Extract the [x, y] coordinate from the center of the cell holding the provided text.  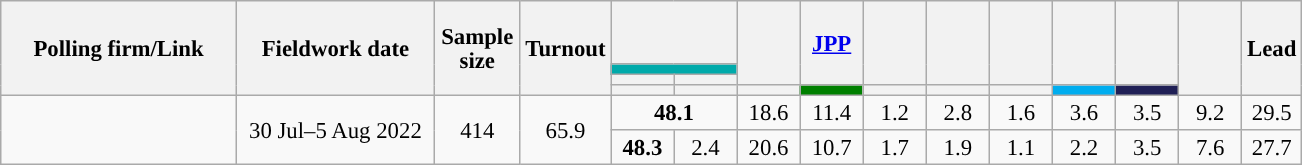
2.8 [958, 114]
Fieldwork date [335, 48]
3.6 [1084, 114]
27.7 [1272, 148]
11.4 [832, 114]
29.5 [1272, 114]
30 Jul–5 Aug 2022 [335, 130]
48.3 [642, 148]
414 [477, 130]
65.9 [566, 130]
2.4 [706, 148]
1.1 [1020, 148]
2.2 [1084, 148]
9.2 [1210, 114]
Turnout [566, 48]
10.7 [832, 148]
JPP [832, 43]
20.6 [768, 148]
1.9 [958, 148]
1.7 [894, 148]
7.6 [1210, 148]
18.6 [768, 114]
1.2 [894, 114]
Polling firm/Link [119, 48]
Lead [1272, 48]
48.1 [674, 114]
Sample size [477, 48]
1.6 [1020, 114]
